Detect which cell encompasses the target text, then output its [X, Y] center coordinate. 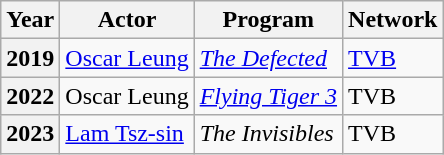
2019 [30, 58]
2022 [30, 96]
Actor [127, 20]
Program [268, 20]
Network [393, 20]
Flying Tiger 3 [268, 96]
Lam Tsz-sin [127, 134]
2023 [30, 134]
Year [30, 20]
The Invisibles [268, 134]
The Defected [268, 58]
